Search for the cell housing the specified text and yield its [X, Y] center coordinate. 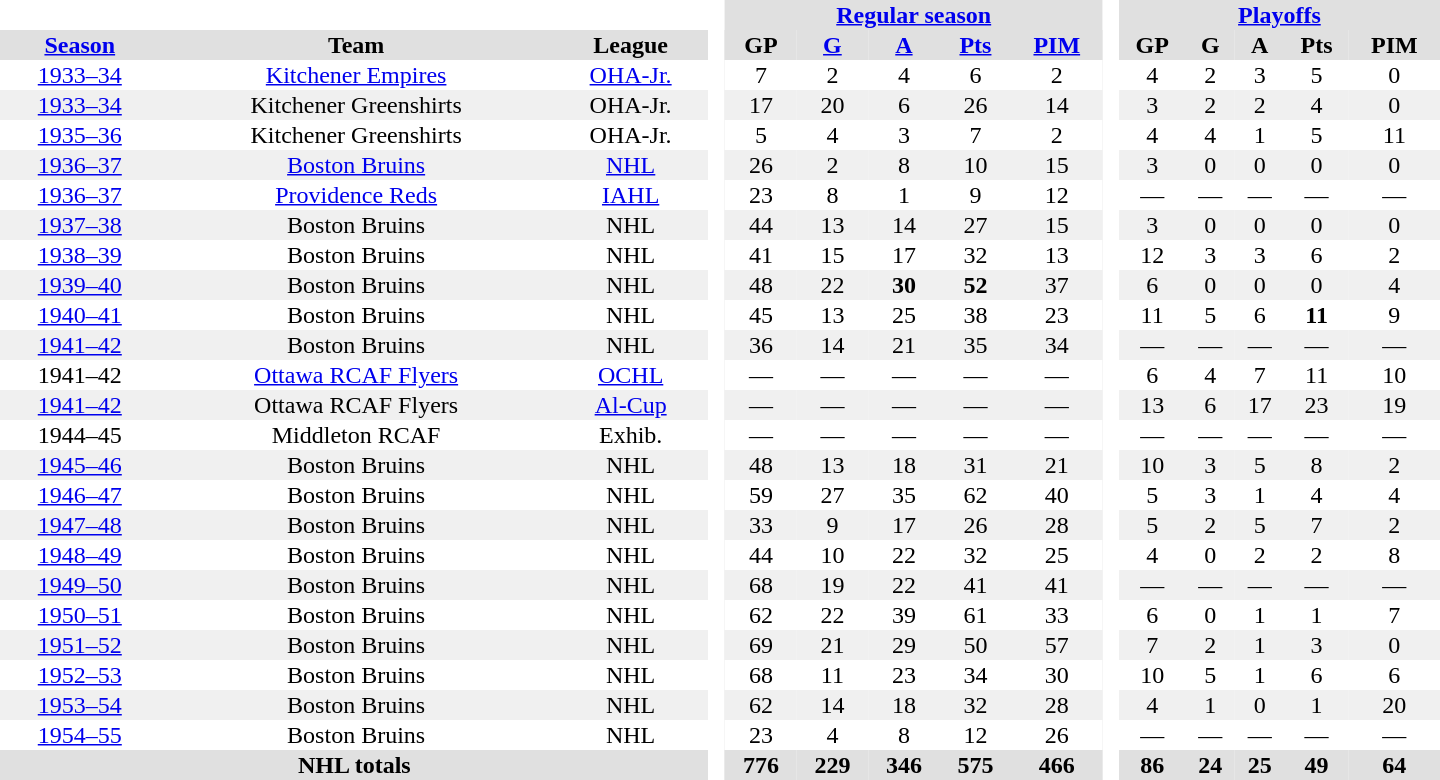
50 [976, 645]
59 [761, 495]
1945–46 [80, 465]
61 [976, 615]
466 [1056, 765]
346 [904, 765]
36 [761, 345]
Team [356, 45]
29 [904, 645]
1953–54 [80, 705]
1946–47 [80, 495]
Exhib. [631, 435]
49 [1317, 765]
Kitchener Empires [356, 75]
1949–50 [80, 585]
1947–48 [80, 525]
1948–49 [80, 555]
NHL totals [354, 765]
40 [1056, 495]
52 [976, 285]
39 [904, 615]
Middleton RCAF [356, 435]
League [631, 45]
57 [1056, 645]
575 [976, 765]
64 [1394, 765]
Al-Cup [631, 405]
1935–36 [80, 135]
776 [761, 765]
1954–55 [80, 735]
IAHL [631, 195]
OCHL [631, 375]
Regular season [914, 15]
86 [1152, 765]
1938–39 [80, 255]
38 [976, 315]
1951–52 [80, 645]
45 [761, 315]
1940–41 [80, 315]
37 [1056, 285]
31 [976, 465]
1939–40 [80, 285]
1950–51 [80, 615]
1952–53 [80, 675]
Providence Reds [356, 195]
Playoffs [1280, 15]
1944–45 [80, 435]
69 [761, 645]
24 [1210, 765]
1937–38 [80, 225]
229 [833, 765]
Season [80, 45]
